From the cell containing the given text, extract its center point as (X, Y) coordinate. 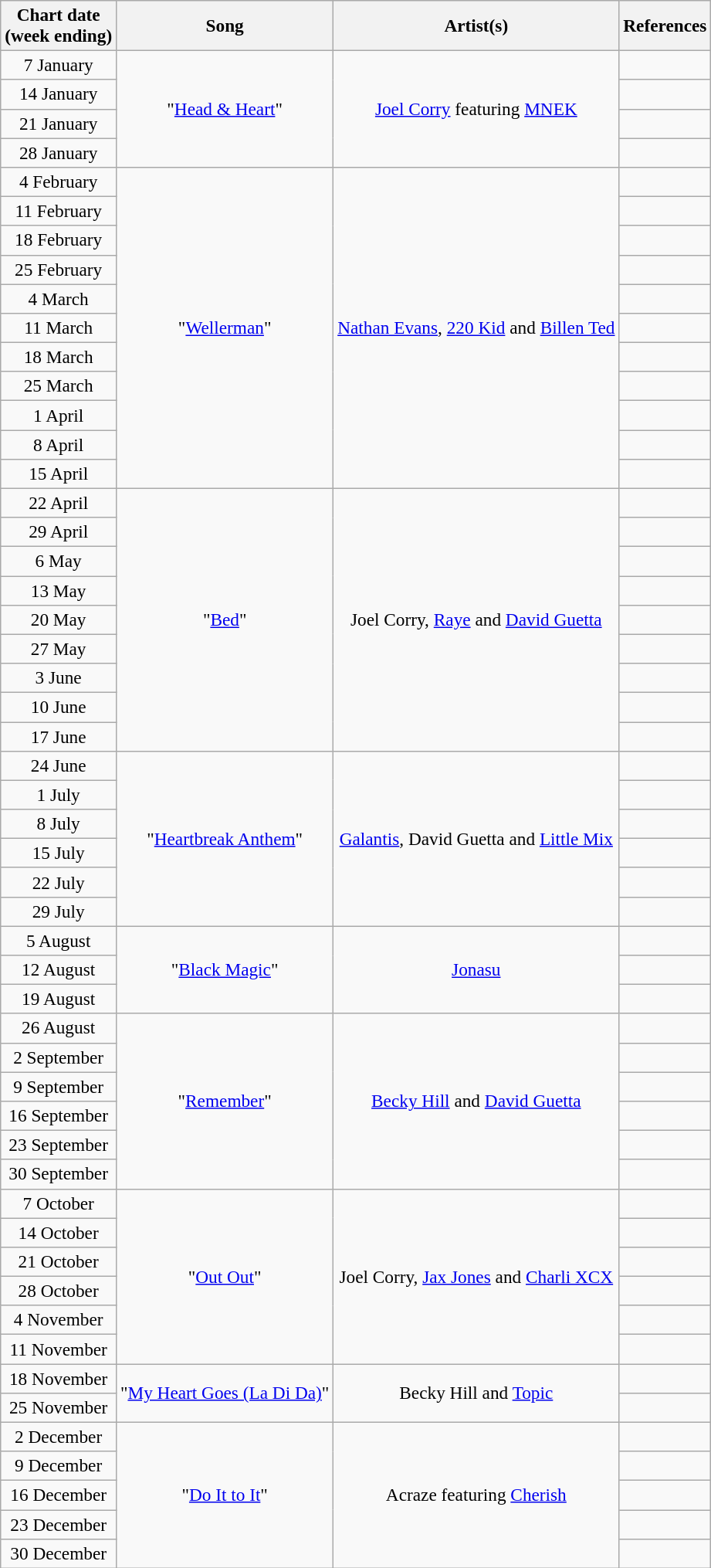
"Black Magic" (225, 969)
7 October (59, 1203)
Nathan Evans, 220 Kid and Billen Ted (476, 328)
Chart date(week ending) (59, 25)
11 February (59, 211)
Acraze featuring Cherish (476, 1495)
16 December (59, 1495)
12 August (59, 969)
11 March (59, 328)
"Wellerman" (225, 328)
"Remember" (225, 1101)
"Heartbreak Anthem" (225, 839)
17 June (59, 736)
Joel Corry, Jax Jones and Charli XCX (476, 1276)
26 August (59, 1028)
5 August (59, 940)
"My Heart Goes (La Di Da)" (225, 1393)
7 January (59, 65)
Becky Hill and Topic (476, 1393)
14 October (59, 1232)
16 September (59, 1115)
15 April (59, 473)
24 June (59, 765)
2 December (59, 1437)
Artist(s) (476, 25)
6 May (59, 561)
25 February (59, 270)
23 September (59, 1145)
13 May (59, 590)
Becky Hill and David Guetta (476, 1101)
18 March (59, 357)
1 July (59, 795)
Galantis, David Guetta and Little Mix (476, 839)
"Bed" (225, 619)
4 November (59, 1320)
22 April (59, 503)
2 September (59, 1057)
25 November (59, 1407)
21 October (59, 1261)
21 January (59, 124)
Joel Corry featuring MNEK (476, 108)
References (665, 25)
"Do It to It" (225, 1495)
23 December (59, 1524)
27 May (59, 649)
28 October (59, 1291)
30 September (59, 1174)
20 May (59, 619)
Joel Corry, Raye and David Guetta (476, 619)
4 February (59, 182)
"Out Out" (225, 1276)
22 July (59, 882)
9 September (59, 1086)
18 February (59, 240)
1 April (59, 415)
28 January (59, 152)
Song (225, 25)
10 June (59, 707)
Jonasu (476, 969)
30 December (59, 1553)
"Head & Heart" (225, 108)
3 June (59, 677)
9 December (59, 1466)
18 November (59, 1378)
29 April (59, 532)
15 July (59, 853)
29 July (59, 911)
8 April (59, 444)
25 March (59, 386)
8 July (59, 823)
11 November (59, 1349)
4 March (59, 298)
19 August (59, 999)
14 January (59, 94)
